Pinpoint the cell where the given text exists, returning its (x, y) midpoint coordinate. 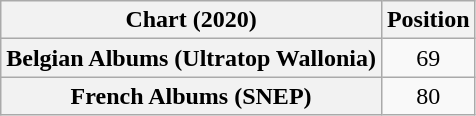
69 (428, 58)
80 (428, 96)
French Albums (SNEP) (192, 96)
Chart (2020) (192, 20)
Position (428, 20)
Belgian Albums (Ultratop Wallonia) (192, 58)
